Determine the (X, Y) coordinate at the center of the cell enclosing the given text.  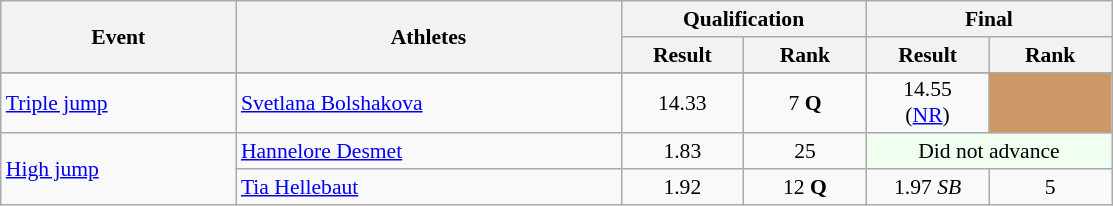
14.33 (682, 102)
Svetlana Bolshakova (428, 102)
Athletes (428, 36)
Final (988, 19)
1.92 (682, 187)
1.83 (682, 152)
5 (1050, 187)
Qualification (744, 19)
Event (118, 36)
Triple jump (118, 102)
High jump (118, 170)
12 Q (806, 187)
25 (806, 152)
14.55(NR) (928, 102)
1.97 SB (928, 187)
Hannelore Desmet (428, 152)
Tia Hellebaut (428, 187)
Did not advance (988, 152)
7 Q (806, 102)
